Search for the cell housing the specified text and yield its [x, y] center coordinate. 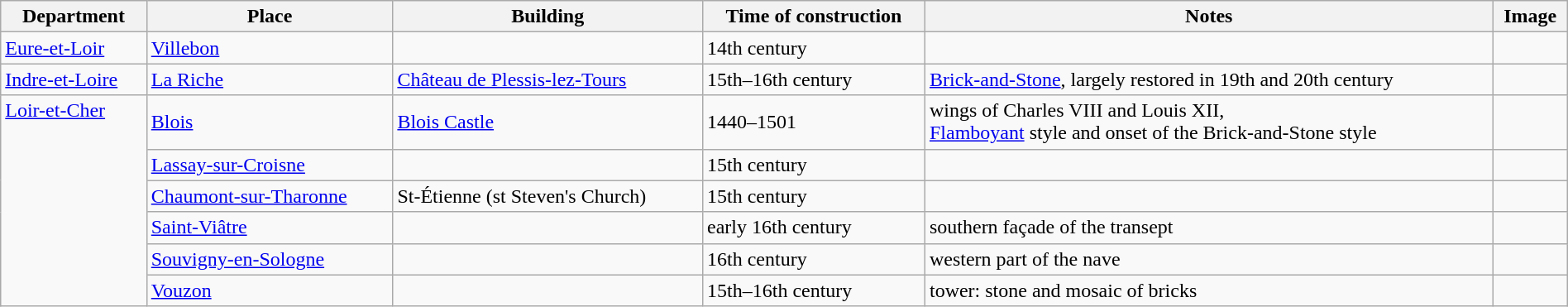
Château de Plessis-lez-Tours [547, 79]
Indre-et-Loire [74, 79]
Blois Castle [547, 122]
Lassay-sur-Croisne [270, 165]
Image [1530, 17]
southern façade of the transept [1209, 228]
Building [547, 17]
Souvigny-en-Sologne [270, 259]
Loir-et-Cher [74, 200]
Time of construction [814, 17]
tower: stone and mosaic of bricks [1209, 290]
Chaumont-sur-Tharonne [270, 196]
Notes [1209, 17]
Brick-and-Stone, largely restored in 19th and 20th century [1209, 79]
wings of Charles VIII and Louis XII,Flamboyant style and onset of the Brick-and-Stone style [1209, 122]
western part of the nave [1209, 259]
Eure-et-Loir [74, 48]
early 16th century [814, 228]
14th century [814, 48]
Saint-Viâtre [270, 228]
Place [270, 17]
La Riche [270, 79]
Vouzon [270, 290]
1440–1501 [814, 122]
16th century [814, 259]
Blois [270, 122]
Villebon [270, 48]
Department [74, 17]
St-Étienne (st Steven's Church) [547, 196]
